Detect which cell encompasses the target text, then output its (X, Y) center coordinate. 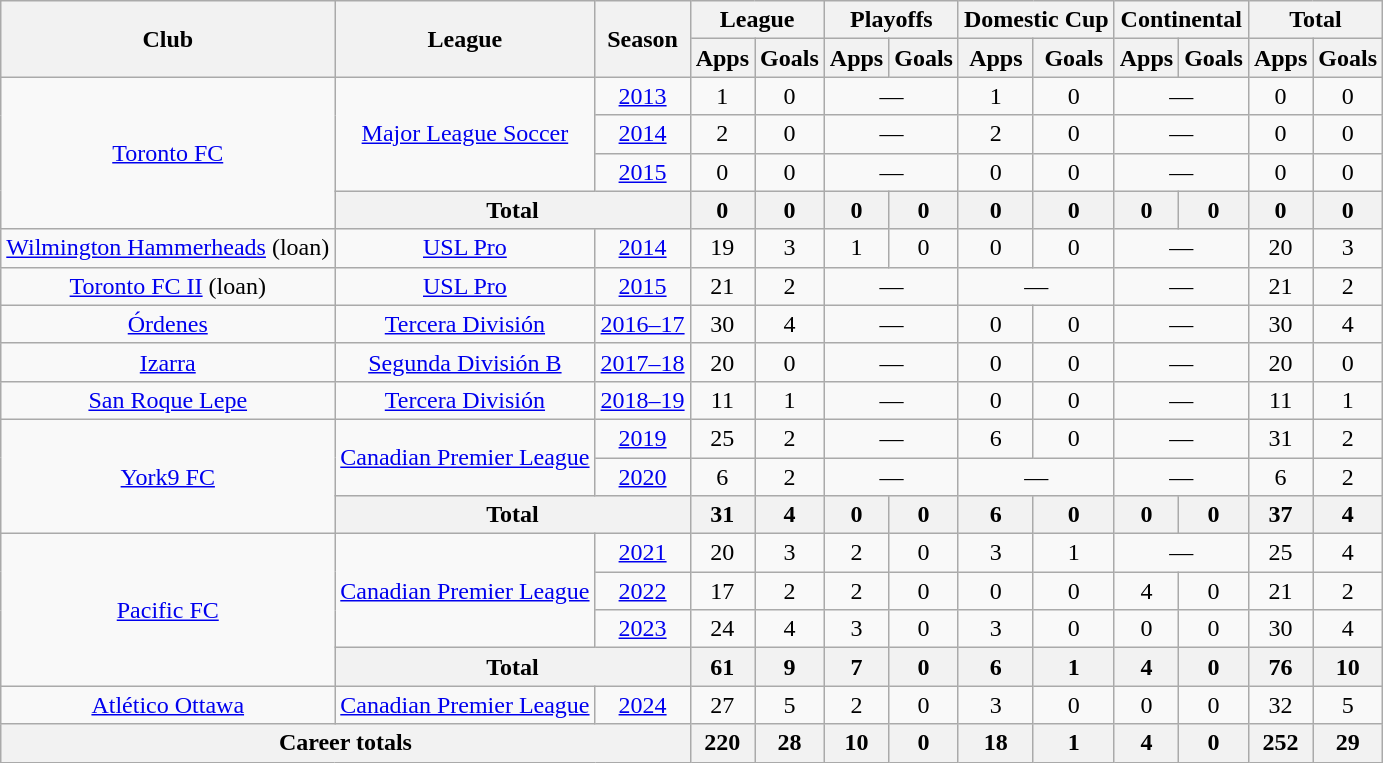
29 (1348, 743)
252 (1280, 743)
2020 (642, 477)
Continental (1181, 20)
2024 (642, 705)
2022 (642, 591)
2016–17 (642, 324)
18 (996, 743)
19 (722, 248)
2018–19 (642, 400)
2023 (642, 629)
San Roque Lepe (168, 400)
37 (1280, 515)
32 (1280, 705)
Órdenes (168, 324)
Major League Soccer (465, 134)
7 (856, 667)
28 (790, 743)
2017–18 (642, 362)
Career totals (346, 743)
Club (168, 39)
Toronto FC (168, 153)
Wilmington Hammerheads (loan) (168, 248)
76 (1280, 667)
9 (790, 667)
2019 (642, 438)
2021 (642, 553)
Izarra (168, 362)
Playoffs (891, 20)
Toronto FC II (loan) (168, 286)
220 (722, 743)
61 (722, 667)
York9 FC (168, 476)
Domestic Cup (1036, 20)
Pacific FC (168, 610)
Atlético Ottawa (168, 705)
24 (722, 629)
Season (642, 39)
17 (722, 591)
Segunda División B (465, 362)
27 (722, 705)
2013 (642, 96)
